Provide the (x, y) coordinate of the cell's center where the given text is located.  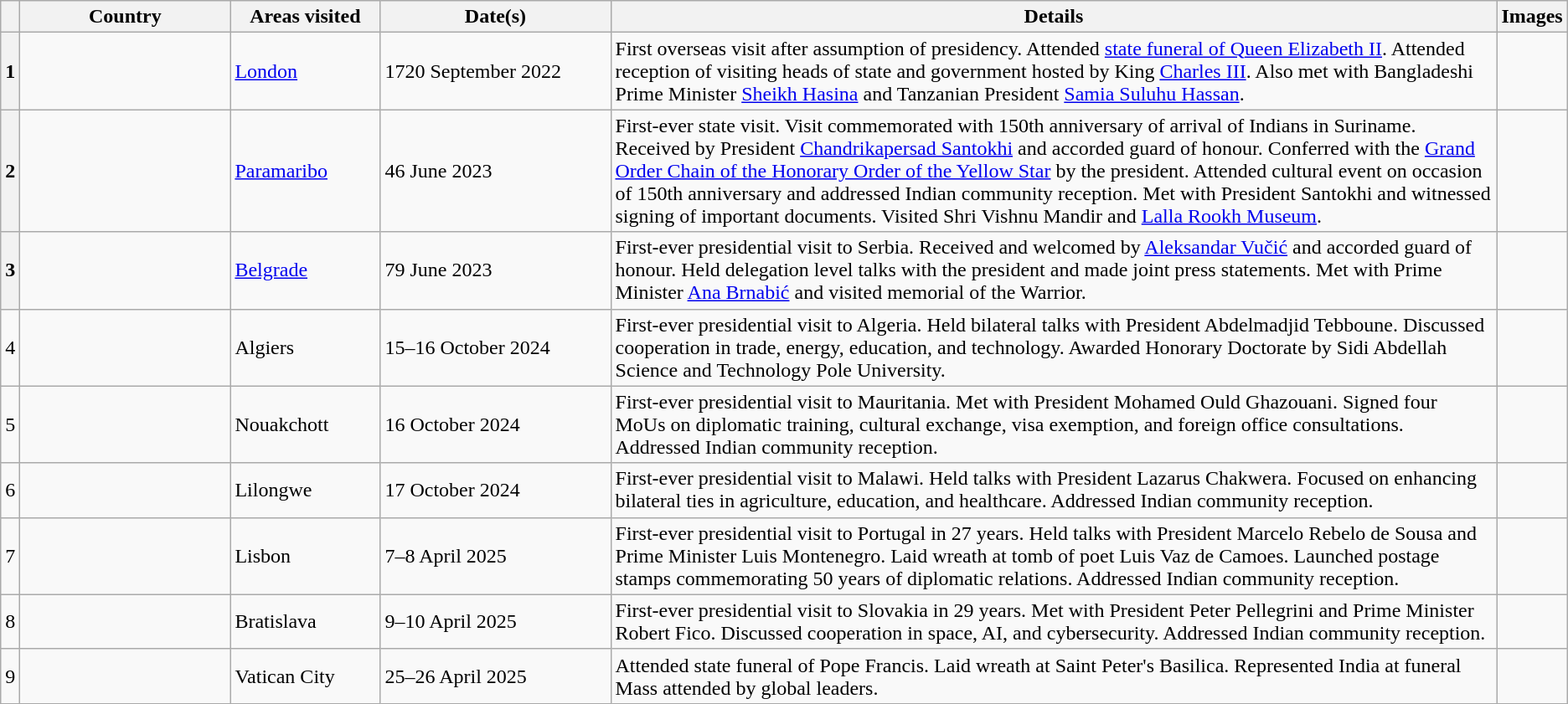
Vatican City (305, 676)
79 June 2023 (496, 270)
25–26 April 2025 (496, 676)
9 (10, 676)
2 (10, 171)
15–16 October 2024 (496, 347)
Areas visited (305, 17)
Images (1532, 17)
Paramaribo (305, 171)
16 October 2024 (496, 424)
1 (10, 71)
4 (10, 347)
Bratislava (305, 621)
6 (10, 491)
17 October 2024 (496, 491)
Attended state funeral of Pope Francis. Laid wreath at Saint Peter's Basilica. Represented India at funeral Mass attended by global leaders. (1054, 676)
Date(s) (496, 17)
7 (10, 556)
London (305, 71)
Country (126, 17)
3 (10, 270)
9–10 April 2025 (496, 621)
5 (10, 424)
46 June 2023 (496, 171)
Belgrade (305, 270)
Nouakchott (305, 424)
8 (10, 621)
Lisbon (305, 556)
Details (1054, 17)
7–8 April 2025 (496, 556)
Algiers (305, 347)
1720 September 2022 (496, 71)
Lilongwe (305, 491)
